Locate the cell with the specified text and output its (X, Y) center coordinate. 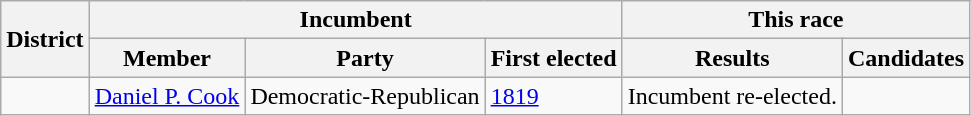
District (45, 39)
This race (796, 20)
Daniel P. Cook (167, 96)
Candidates (906, 58)
First elected (554, 58)
Democratic-Republican (365, 96)
1819 (554, 96)
Incumbent re-elected. (732, 96)
Member (167, 58)
Results (732, 58)
Incumbent (356, 20)
Party (365, 58)
